Find where the given text appears and provide that cell's center as (X, Y) coordinate. 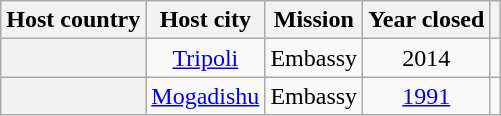
2014 (426, 58)
Tripoli (206, 58)
Mogadishu (206, 96)
1991 (426, 96)
Host country (74, 20)
Host city (206, 20)
Mission (314, 20)
Year closed (426, 20)
